Scan for the cell matching the given text and deliver its [X, Y] coordinate at center. 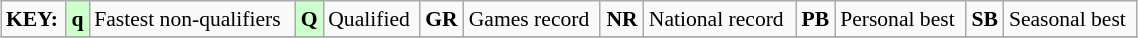
National record [720, 19]
KEY: [34, 19]
PB [816, 19]
NR [622, 19]
SB [985, 19]
Personal best [900, 19]
Fastest non-qualifiers [192, 19]
Seasonal best [1070, 19]
Games record [532, 19]
Qualified [371, 19]
GR [442, 19]
Q [309, 19]
q [78, 19]
